For the text-containing cell, return its midpoint in (X, Y) coordinate format. 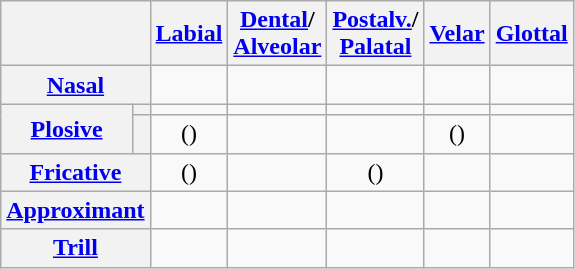
Postalv./Palatal (376, 34)
Approximant (76, 210)
Labial (189, 34)
Glottal (532, 34)
Plosive (67, 128)
Dental/Alveolar (278, 34)
Fricative (76, 172)
Trill (76, 248)
Nasal (76, 85)
Velar (457, 34)
